For the text-containing cell, return its midpoint in [X, Y] coordinate format. 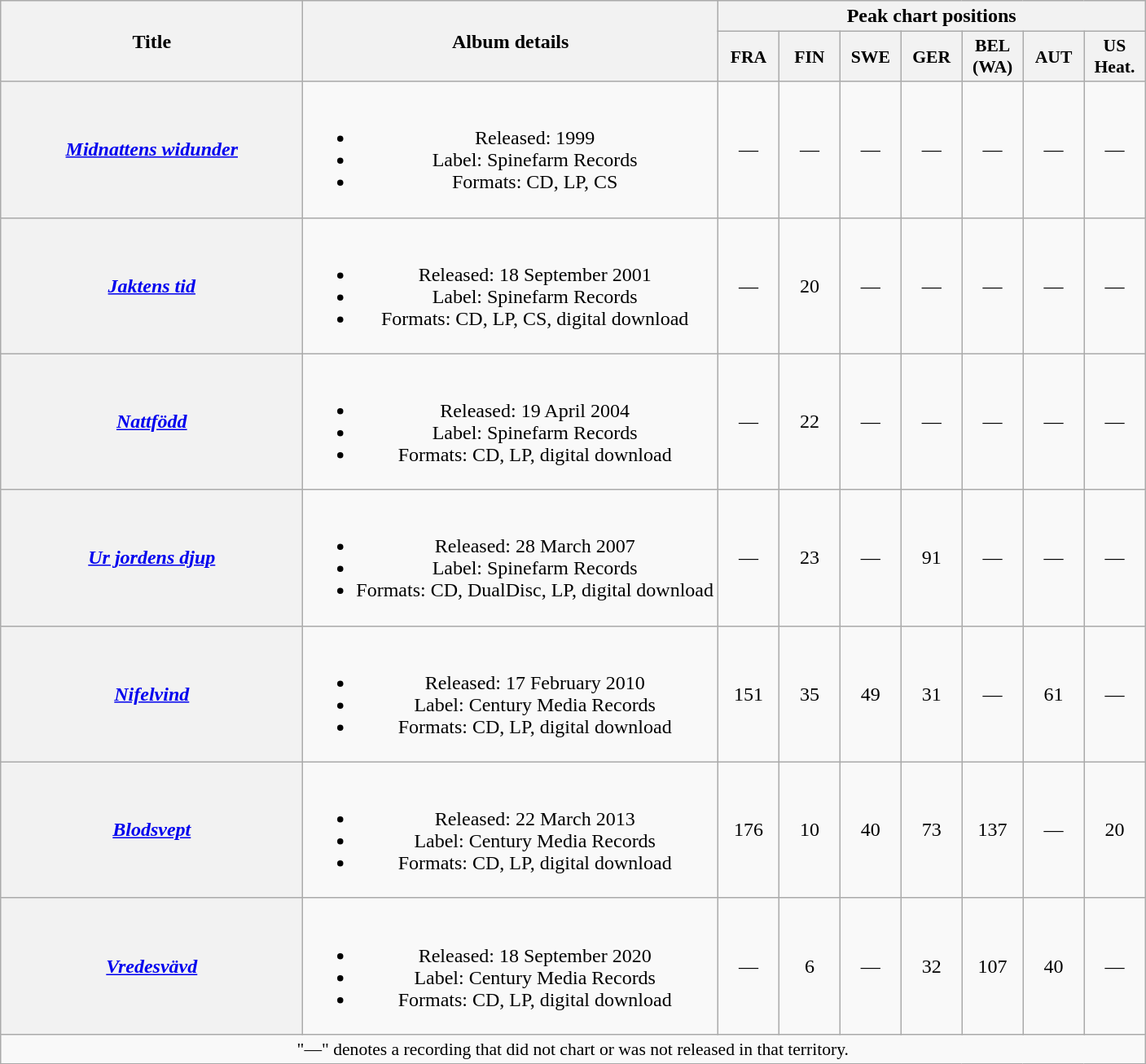
Title [151, 41]
107 [992, 966]
23 [810, 557]
Released: 22 March 2013Label: Century Media RecordsFormats: CD, LP, digital download [511, 829]
"—" denotes a recording that did not chart or was not released in that territory. [573, 1049]
137 [992, 829]
151 [749, 694]
Released: 28 March 2007Label: Spinefarm RecordsFormats: CD, DualDisc, LP, digital download [511, 557]
Ur jordens djup [151, 557]
22 [810, 422]
31 [932, 694]
Released: 18 September 2001Label: Spinefarm RecordsFormats: CD, LP, CS, digital download [511, 285]
GER [932, 57]
USHeat. [1114, 57]
BEL (WA) [992, 57]
91 [932, 557]
Released: 18 September 2020Label: Century Media RecordsFormats: CD, LP, digital download [511, 966]
10 [810, 829]
6 [810, 966]
Blodsvept [151, 829]
Jaktens tid [151, 285]
Album details [511, 41]
73 [932, 829]
32 [932, 966]
FIN [810, 57]
Nifelvind [151, 694]
Released: 17 February 2010Label: Century Media RecordsFormats: CD, LP, digital download [511, 694]
Midnattens widunder [151, 150]
Released: 1999Label: Spinefarm RecordsFormats: CD, LP, CS [511, 150]
AUT [1054, 57]
Peak chart positions [932, 16]
176 [749, 829]
SWE [870, 57]
61 [1054, 694]
Nattfödd [151, 422]
FRA [749, 57]
Vredesvävd [151, 966]
49 [870, 694]
35 [810, 694]
Released: 19 April 2004Label: Spinefarm RecordsFormats: CD, LP, digital download [511, 422]
